Find where the given text appears and provide that cell's center as [x, y] coordinate. 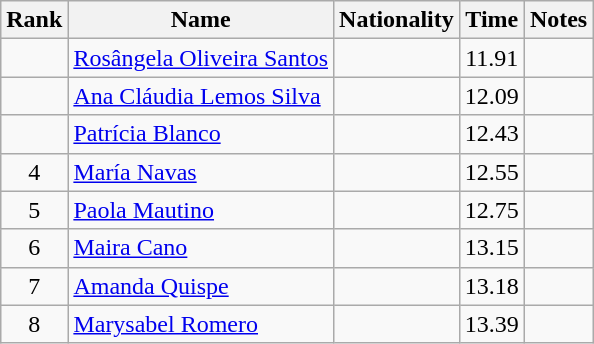
11.91 [492, 58]
7 [34, 286]
Marysabel Romero [201, 324]
Name [201, 20]
María Navas [201, 172]
Amanda Quispe [201, 286]
Nationality [397, 20]
Paola Mautino [201, 210]
13.39 [492, 324]
12.75 [492, 210]
Patrícia Blanco [201, 134]
Ana Cláudia Lemos Silva [201, 96]
Time [492, 20]
13.15 [492, 248]
4 [34, 172]
12.43 [492, 134]
8 [34, 324]
6 [34, 248]
12.55 [492, 172]
Rosângela Oliveira Santos [201, 58]
Maira Cano [201, 248]
Rank [34, 20]
12.09 [492, 96]
5 [34, 210]
13.18 [492, 286]
Notes [558, 20]
